Pinpoint the cell where the given text exists, returning its (x, y) midpoint coordinate. 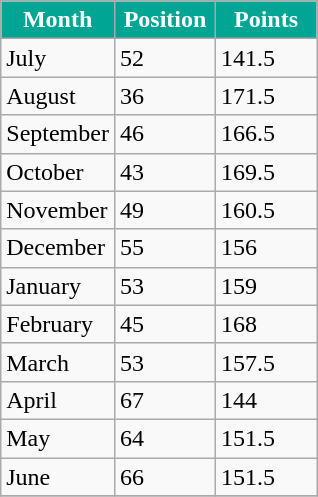
May (58, 438)
46 (164, 134)
144 (266, 400)
160.5 (266, 210)
June (58, 477)
September (58, 134)
166.5 (266, 134)
64 (164, 438)
October (58, 172)
168 (266, 324)
157.5 (266, 362)
Position (164, 20)
February (58, 324)
April (58, 400)
March (58, 362)
171.5 (266, 96)
43 (164, 172)
January (58, 286)
55 (164, 248)
159 (266, 286)
45 (164, 324)
141.5 (266, 58)
July (58, 58)
49 (164, 210)
Points (266, 20)
Month (58, 20)
November (58, 210)
66 (164, 477)
August (58, 96)
December (58, 248)
36 (164, 96)
67 (164, 400)
52 (164, 58)
169.5 (266, 172)
156 (266, 248)
